Provide the [x, y] coordinate of the cell's center where the given text is located.  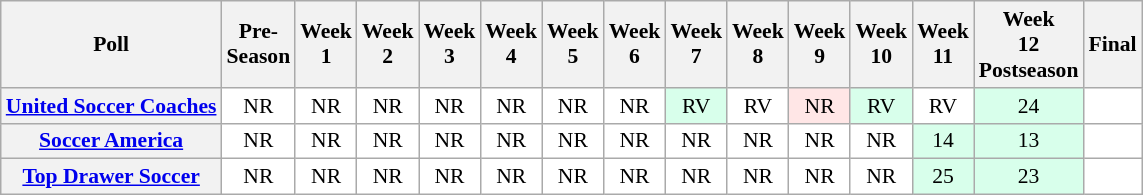
Week4 [511, 44]
24 [1029, 106]
13 [1029, 141]
Week5 [573, 44]
Week9 [820, 44]
25 [943, 177]
United Soccer Coaches [112, 106]
Soccer America [112, 141]
Week12Postseason [1029, 44]
Week7 [696, 44]
Week10 [881, 44]
23 [1029, 177]
Top Drawer Soccer [112, 177]
Poll [112, 44]
Pre-Season [259, 44]
Week6 [635, 44]
Final [1112, 44]
14 [943, 141]
Week3 [450, 44]
Week2 [388, 44]
Week8 [758, 44]
Week1 [326, 44]
Week11 [943, 44]
